Identify which cell holds the provided text, then report its (x, y) central coordinate. 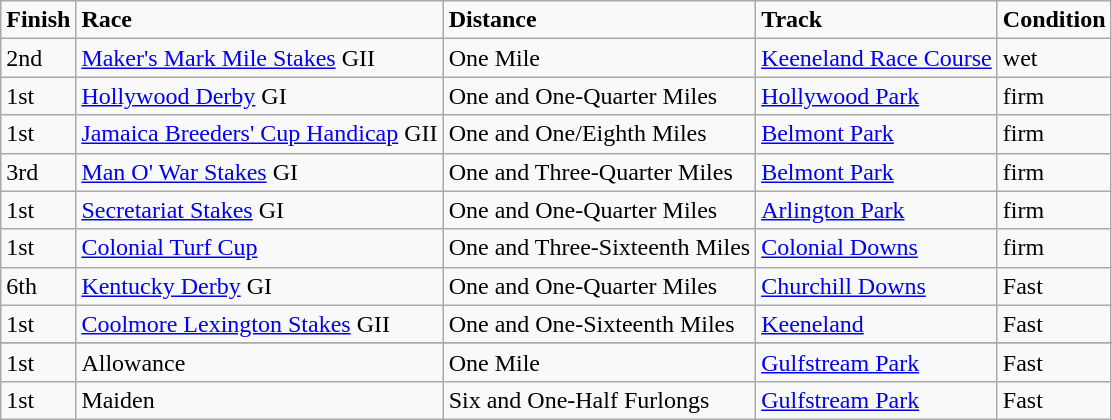
Hollywood Derby GI (260, 96)
One and One-Sixteenth Miles (600, 324)
Six and One-Half Furlongs (600, 400)
6th (38, 286)
Maker's Mark Mile Stakes GII (260, 58)
Colonial Downs (877, 248)
Churchill Downs (877, 286)
Arlington Park (877, 210)
Kentucky Derby GI (260, 286)
One and Three-Quarter Miles (600, 172)
Condition (1054, 20)
Man O' War Stakes GI (260, 172)
Finish (38, 20)
Colonial Turf Cup (260, 248)
One and One/Eighth Miles (600, 134)
2nd (38, 58)
Distance (600, 20)
Allowance (260, 362)
Keeneland (877, 324)
Keeneland Race Course (877, 58)
One and Three-Sixteenth Miles (600, 248)
Jamaica Breeders' Cup Handicap GII (260, 134)
Race (260, 20)
3rd (38, 172)
Maiden (260, 400)
Coolmore Lexington Stakes GII (260, 324)
Track (877, 20)
Secretariat Stakes GI (260, 210)
wet (1054, 58)
Hollywood Park (877, 96)
